Locate the cell with the specified text and output its (x, y) center coordinate. 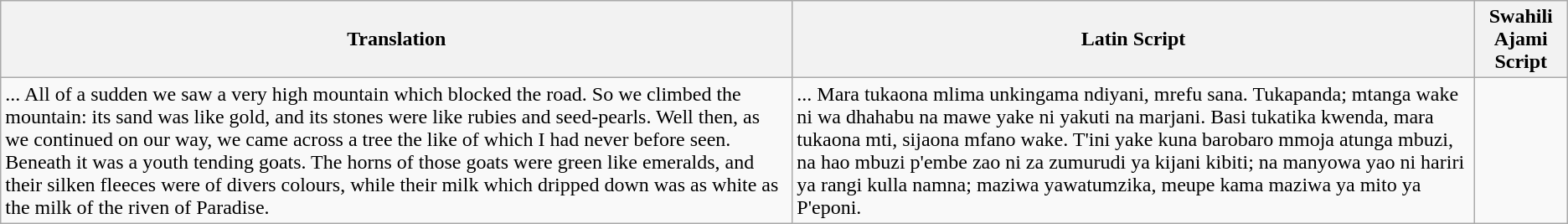
Translation (397, 39)
Latin Script (1133, 39)
Swahili Ajami Script (1521, 39)
